Locate the cell with the specified text and output its [X, Y] center coordinate. 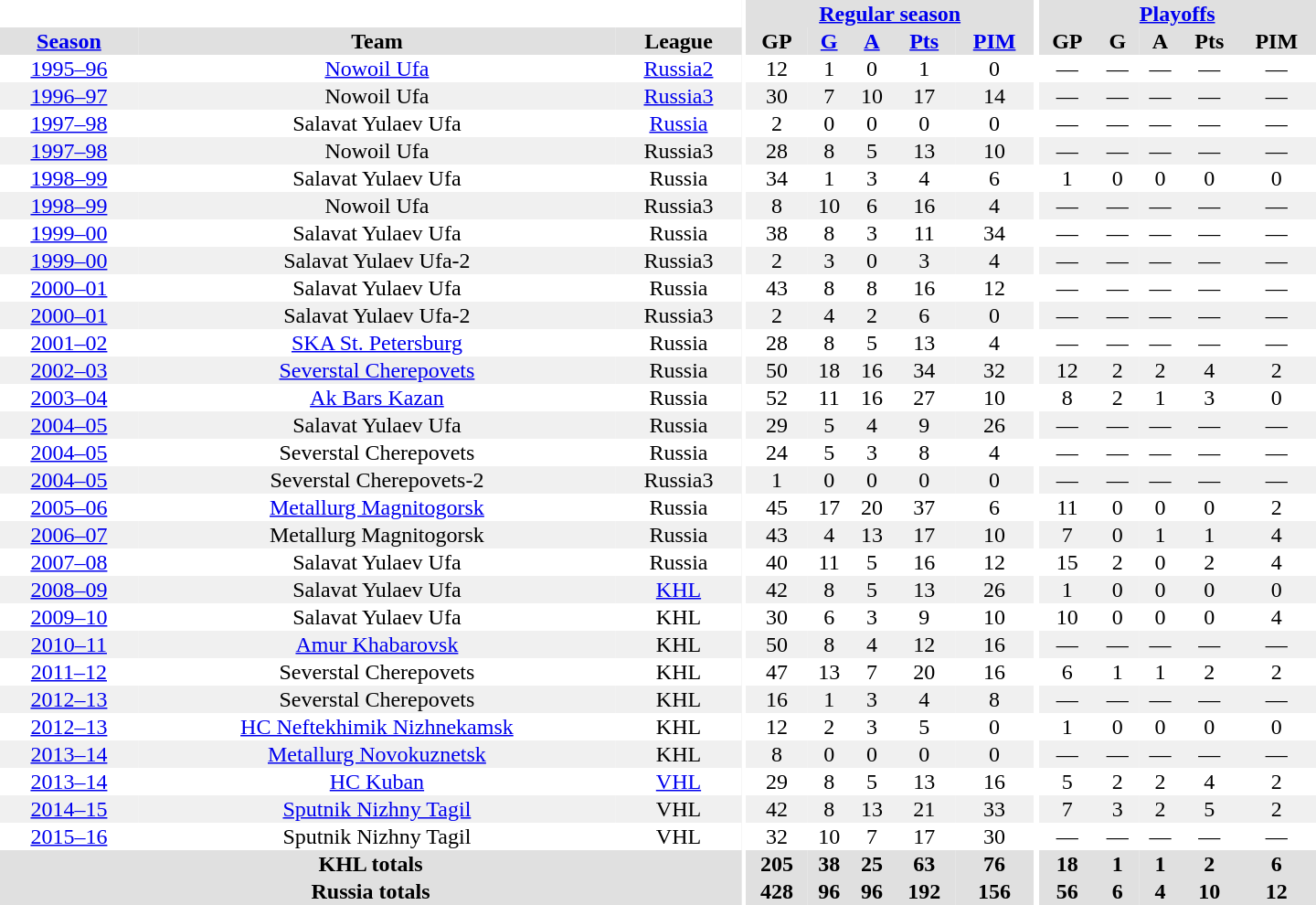
Regular season [890, 14]
205 [777, 864]
2005–06 [69, 507]
Severstal Cherepovets-2 [377, 480]
2009–10 [69, 617]
25 [872, 864]
Russia totals [371, 891]
2007–08 [69, 562]
47 [777, 672]
Season [69, 41]
2003–04 [69, 398]
76 [994, 864]
2008–09 [69, 590]
HC Neftekhimik Nizhnekamsk [377, 727]
2001–02 [69, 343]
2011–12 [69, 672]
1996–97 [69, 96]
2014–15 [69, 809]
Russia2 [678, 69]
1995–96 [69, 69]
2006–07 [69, 535]
52 [777, 398]
24 [777, 452]
156 [994, 891]
14 [994, 96]
40 [777, 562]
Ak Bars Kazan [377, 398]
Amur Khabarovsk [377, 644]
15 [1067, 562]
37 [924, 507]
2002–03 [69, 370]
HC Kuban [377, 782]
KHL totals [371, 864]
56 [1067, 891]
Team [377, 41]
45 [777, 507]
Metallurg Novokuznetsk [377, 754]
SKA St. Petersburg [377, 343]
2015–16 [69, 836]
192 [924, 891]
428 [777, 891]
2010–11 [69, 644]
27 [924, 398]
33 [994, 809]
63 [924, 864]
Playoffs [1177, 14]
21 [924, 809]
League [678, 41]
